Find where the given text appears and provide that cell's center as [X, Y] coordinate. 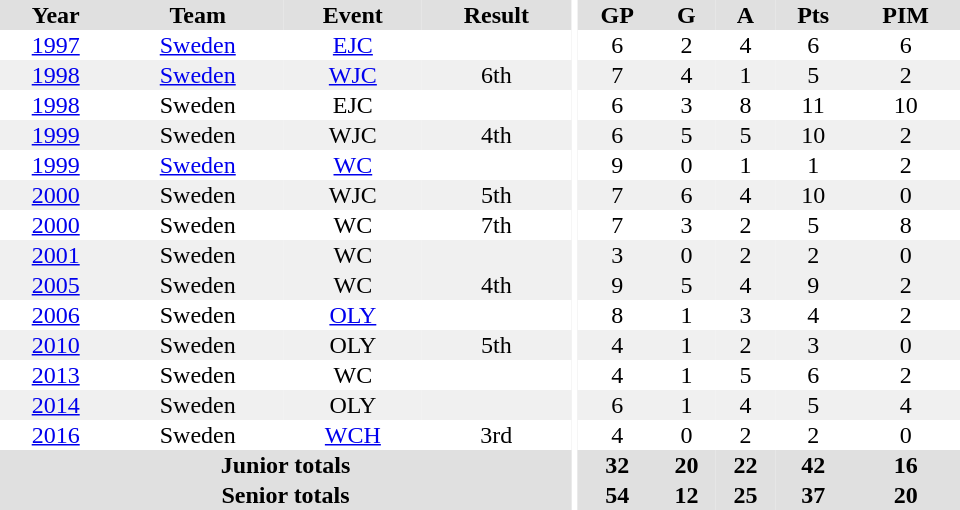
22 [746, 465]
A [746, 15]
7th [496, 225]
2005 [56, 285]
Senior totals [286, 495]
25 [746, 495]
Year [56, 15]
12 [686, 495]
3rd [496, 435]
2001 [56, 255]
2014 [56, 405]
GP [618, 15]
Result [496, 15]
2006 [56, 315]
Team [198, 15]
11 [813, 105]
2013 [56, 375]
Event [353, 15]
54 [618, 495]
32 [618, 465]
WCH [353, 435]
1997 [56, 45]
Pts [813, 15]
Junior totals [286, 465]
6th [496, 75]
37 [813, 495]
42 [813, 465]
2010 [56, 345]
16 [906, 465]
G [686, 15]
2016 [56, 435]
PIM [906, 15]
